Return [X, Y] of the center of cell containing provided text 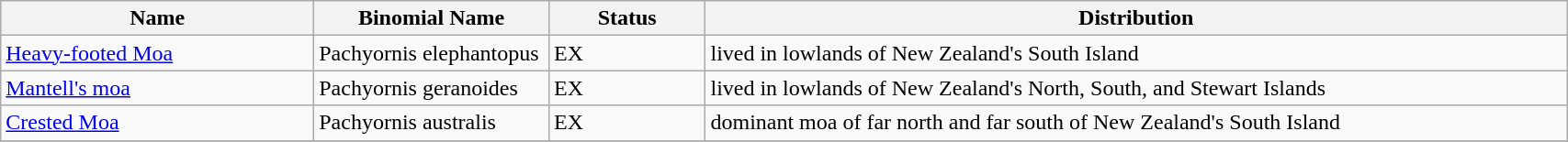
Pachyornis geranoides [432, 88]
Distribution [1136, 18]
lived in lowlands of New Zealand's North, South, and Stewart Islands [1136, 88]
Binomial Name [432, 18]
Crested Moa [158, 123]
Status [626, 18]
Heavy-footed Moa [158, 53]
lived in lowlands of New Zealand's South Island [1136, 53]
Mantell's moa [158, 88]
Name [158, 18]
Pachyornis elephantopus [432, 53]
dominant moa of far north and far south of New Zealand's South Island [1136, 123]
Pachyornis australis [432, 123]
